Provide the (X, Y) coordinate of the cell's center where the given text is located.  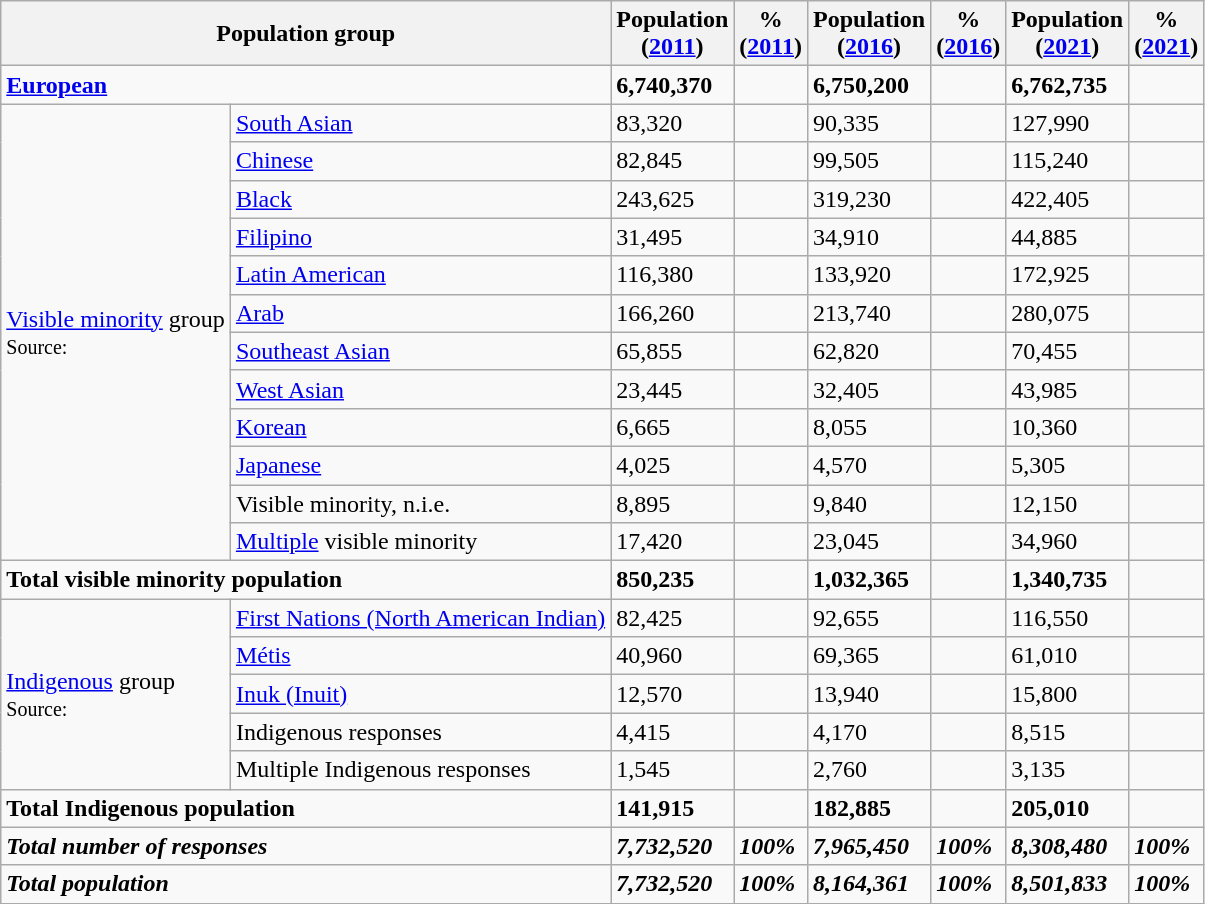
90,335 (870, 123)
8,308,480 (1068, 846)
99,505 (870, 161)
4,170 (870, 732)
Indigenous responses (420, 732)
Chinese (420, 161)
3,135 (1068, 770)
82,845 (672, 161)
%(2016) (968, 34)
15,800 (1068, 694)
205,010 (1068, 808)
Population(2016) (870, 34)
69,365 (870, 656)
133,920 (870, 275)
422,405 (1068, 199)
South Asian (420, 123)
166,260 (672, 313)
Latin American (420, 275)
West Asian (420, 389)
12,150 (1068, 503)
319,230 (870, 199)
12,570 (672, 694)
European (306, 85)
8,515 (1068, 732)
172,925 (1068, 275)
850,235 (672, 580)
23,045 (870, 542)
Visible minority groupSource: (116, 332)
6,750,200 (870, 85)
4,415 (672, 732)
8,164,361 (870, 884)
43,985 (1068, 389)
44,885 (1068, 237)
127,990 (1068, 123)
%(2021) (1166, 34)
34,910 (870, 237)
8,895 (672, 503)
First Nations (North American Indian) (420, 618)
Total visible minority population (306, 580)
Black (420, 199)
92,655 (870, 618)
Southeast Asian (420, 351)
62,820 (870, 351)
6,665 (672, 427)
Population(2021) (1068, 34)
115,240 (1068, 161)
Indigenous groupSource: (116, 694)
7,965,450 (870, 846)
6,740,370 (672, 85)
Multiple visible minority (420, 542)
Total Indigenous population (306, 808)
83,320 (672, 123)
Population(2011) (672, 34)
23,445 (672, 389)
10,360 (1068, 427)
82,425 (672, 618)
40,960 (672, 656)
Filipino (420, 237)
1,545 (672, 770)
1,340,735 (1068, 580)
31,495 (672, 237)
61,010 (1068, 656)
Population group (306, 34)
17,420 (672, 542)
Métis (420, 656)
8,501,833 (1068, 884)
32,405 (870, 389)
65,855 (672, 351)
Korean (420, 427)
280,075 (1068, 313)
Arab (420, 313)
116,550 (1068, 618)
70,455 (1068, 351)
141,915 (672, 808)
4,570 (870, 465)
213,740 (870, 313)
8,055 (870, 427)
4,025 (672, 465)
5,305 (1068, 465)
34,960 (1068, 542)
%(2011) (771, 34)
6,762,735 (1068, 85)
116,380 (672, 275)
Japanese (420, 465)
9,840 (870, 503)
Visible minority, n.i.e. (420, 503)
1,032,365 (870, 580)
13,940 (870, 694)
182,885 (870, 808)
Total population (306, 884)
Inuk (Inuit) (420, 694)
2,760 (870, 770)
243,625 (672, 199)
Multiple Indigenous responses (420, 770)
Total number of responses (306, 846)
